For the text-containing cell, return its midpoint in [X, Y] coordinate format. 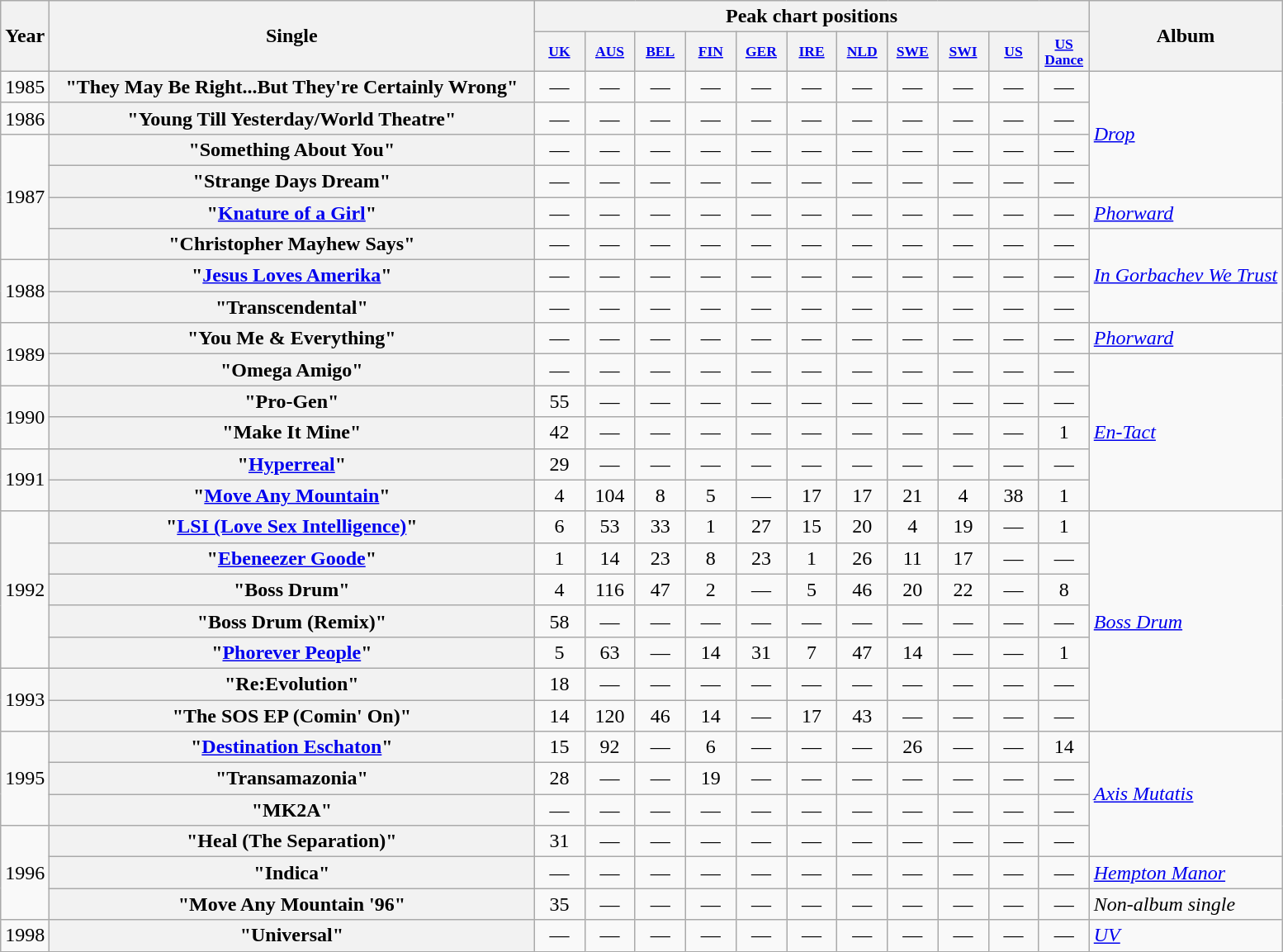
1990 [25, 417]
US [1014, 51]
"Jesus Loves Amerika" [292, 276]
"MK2A" [292, 810]
"Hyperreal" [292, 464]
1987 [25, 197]
92 [609, 747]
1998 [25, 935]
Year [25, 36]
UV [1186, 935]
AUS [609, 51]
Single [292, 36]
"LSI (Love Sex Intelligence)" [292, 527]
"Strange Days Dream" [292, 181]
IRE [811, 51]
120 [609, 716]
58 [560, 621]
1991 [25, 480]
55 [560, 401]
29 [560, 464]
Hempton Manor [1186, 873]
"Destination Eschaton" [292, 747]
"You Me & Everything" [292, 339]
"Knature of a Girl" [292, 213]
FIN [710, 51]
1992 [25, 590]
SWI [963, 51]
"Pro-Gen" [292, 401]
Drop [1186, 134]
22 [963, 590]
"Make It Mine" [292, 433]
"Omega Amigo" [292, 370]
SWE [913, 51]
Peak chart positions [812, 17]
GER [761, 51]
"The SOS EP (Comin' On)" [292, 716]
Axis Mutatis [1186, 794]
28 [560, 779]
1996 [25, 873]
"Transcendental" [292, 307]
38 [1014, 495]
11 [913, 558]
"Boss Drum" [292, 590]
53 [609, 527]
"Universal" [292, 935]
UK [560, 51]
"They May Be Right...But They're Certainly Wrong" [292, 87]
USDance [1063, 51]
33 [660, 527]
"Re:Evolution" [292, 684]
Album [1186, 36]
116 [609, 590]
"Something About You" [292, 149]
1986 [25, 118]
"Indica" [292, 873]
"Boss Drum (Remix)" [292, 621]
27 [761, 527]
1993 [25, 699]
1989 [25, 354]
"Transamazonia" [292, 779]
Non-album single [1186, 904]
1988 [25, 291]
"Move Any Mountain '96" [292, 904]
"Move Any Mountain" [292, 495]
"Phorever People" [292, 652]
18 [560, 684]
43 [862, 716]
104 [609, 495]
En-Tact [1186, 433]
Boss Drum [1186, 621]
"Young Till Yesterday/World Theatre" [292, 118]
1985 [25, 87]
21 [913, 495]
1995 [25, 779]
In Gorbachev We Trust [1186, 276]
"Ebeneezer Goode" [292, 558]
NLD [862, 51]
63 [609, 652]
"Heal (The Separation)" [292, 841]
BEL [660, 51]
42 [560, 433]
"Christopher Mayhew Says" [292, 244]
35 [560, 904]
7 [811, 652]
2 [710, 590]
